Extract the [X, Y] coordinate from the center of the cell holding the provided text.  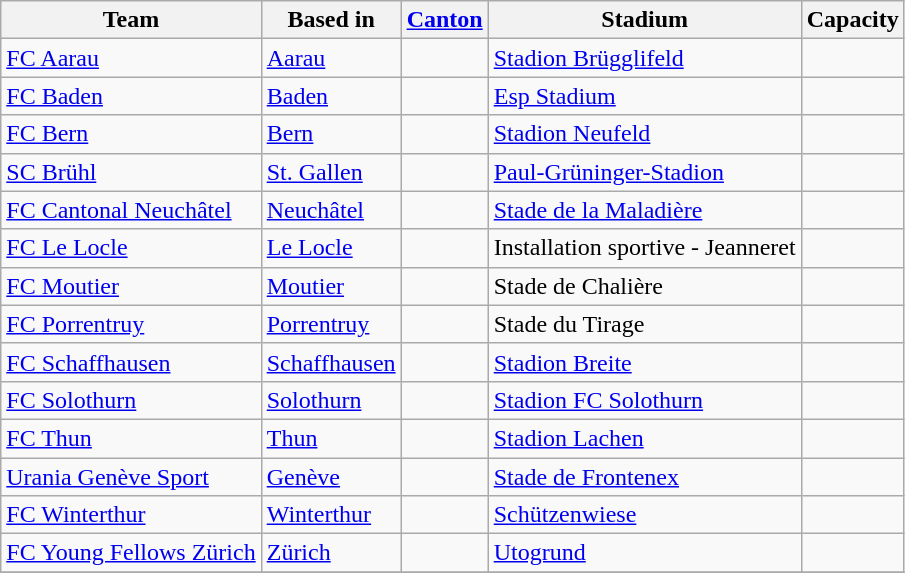
FC Young Fellows Zürich [131, 553]
FC Cantonal Neuchâtel [131, 210]
FC Thun [131, 438]
Schaffhausen [331, 362]
Stadion Brügglifeld [644, 58]
Stadion FC Solothurn [644, 400]
Stade de la Maladière [644, 210]
FC Moutier [131, 286]
Zürich [331, 553]
Based in [331, 20]
Schützenwiese [644, 515]
Stadium [644, 20]
Team [131, 20]
Neuchâtel [331, 210]
FC Winterthur [131, 515]
Stadion Neufeld [644, 134]
Thun [331, 438]
Stade du Tirage [644, 324]
FC Aarau [131, 58]
Aarau [331, 58]
Urania Genève Sport [131, 477]
Moutier [331, 286]
Installation sportive - Jeanneret [644, 248]
Le Locle [331, 248]
Stade de Chalière [644, 286]
St. Gallen [331, 172]
Stade de Frontenex [644, 477]
FC Schaffhausen [131, 362]
Stadion Lachen [644, 438]
Solothurn [331, 400]
Genève [331, 477]
Utogrund [644, 553]
FC Bern [131, 134]
Esp Stadium [644, 96]
FC Solothurn [131, 400]
Paul-Grüninger-Stadion [644, 172]
FC Le Locle [131, 248]
Baden [331, 96]
Stadion Breite [644, 362]
FC Porrentruy [131, 324]
Capacity [852, 20]
Canton [444, 20]
Porrentruy [331, 324]
Bern [331, 134]
FC Baden [131, 96]
Winterthur [331, 515]
SC Brühl [131, 172]
